Return the [x, y] coordinate for the center point of the cell that contains the specified text.  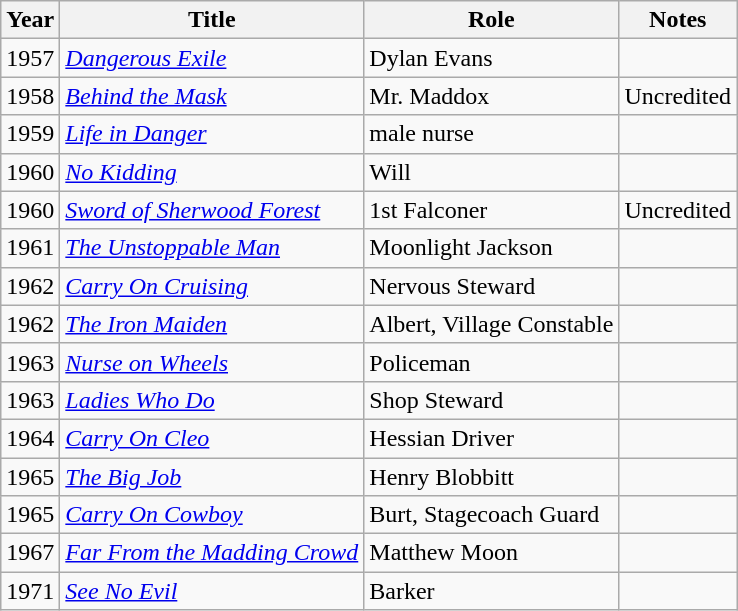
Carry On Cruising [212, 286]
Year [30, 20]
Albert, Village Constable [492, 324]
1964 [30, 438]
1957 [30, 58]
Carry On Cowboy [212, 515]
Moonlight Jackson [492, 248]
Nervous Steward [492, 286]
Title [212, 20]
Nurse on Wheels [212, 362]
Role [492, 20]
See No Evil [212, 591]
Sword of Sherwood Forest [212, 210]
Carry On Cleo [212, 438]
Dylan Evans [492, 58]
Behind the Mask [212, 96]
The Unstoppable Man [212, 248]
1961 [30, 248]
Matthew Moon [492, 553]
1958 [30, 96]
Henry Blobbitt [492, 477]
1st Falconer [492, 210]
Burt, Stagecoach Guard [492, 515]
Will [492, 172]
Policeman [492, 362]
Life in Danger [212, 134]
Shop Steward [492, 400]
1967 [30, 553]
1971 [30, 591]
Far From the Madding Crowd [212, 553]
1959 [30, 134]
The Iron Maiden [212, 324]
Dangerous Exile [212, 58]
Hessian Driver [492, 438]
No Kidding [212, 172]
male nurse [492, 134]
Notes [678, 20]
Barker [492, 591]
Ladies Who Do [212, 400]
The Big Job [212, 477]
Mr. Maddox [492, 96]
